Output the [X, Y] coordinate of the center of the cell containing the given text.  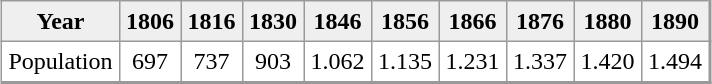
737 [212, 62]
1.420 [608, 62]
697 [150, 62]
1880 [608, 21]
1.062 [338, 62]
Year [61, 21]
903 [273, 62]
1830 [273, 21]
1806 [150, 21]
1846 [338, 21]
1.135 [405, 62]
1866 [473, 21]
1.494 [675, 62]
1890 [675, 21]
1876 [540, 21]
1.337 [540, 62]
1816 [212, 21]
1.231 [473, 62]
Population [61, 62]
1856 [405, 21]
